Return the [X, Y] coordinate for the center point of the cell that contains the specified text.  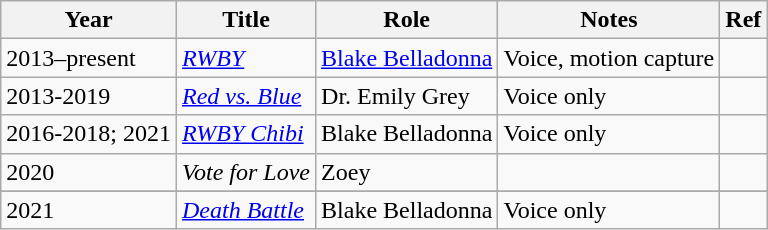
2013–present [89, 58]
Zoey [407, 172]
Title [246, 20]
Dr. Emily Grey [407, 96]
Voice, motion capture [609, 58]
Red vs. Blue [246, 96]
Vote for Love [246, 172]
2021 [89, 210]
2016-2018; 2021 [89, 134]
RWBY [246, 58]
Ref [744, 20]
2013-2019 [89, 96]
Year [89, 20]
RWBY Chibi [246, 134]
Death Battle [246, 210]
2020 [89, 172]
Notes [609, 20]
Role [407, 20]
